Extract the (x, y) coordinate from the center of the cell holding the provided text.  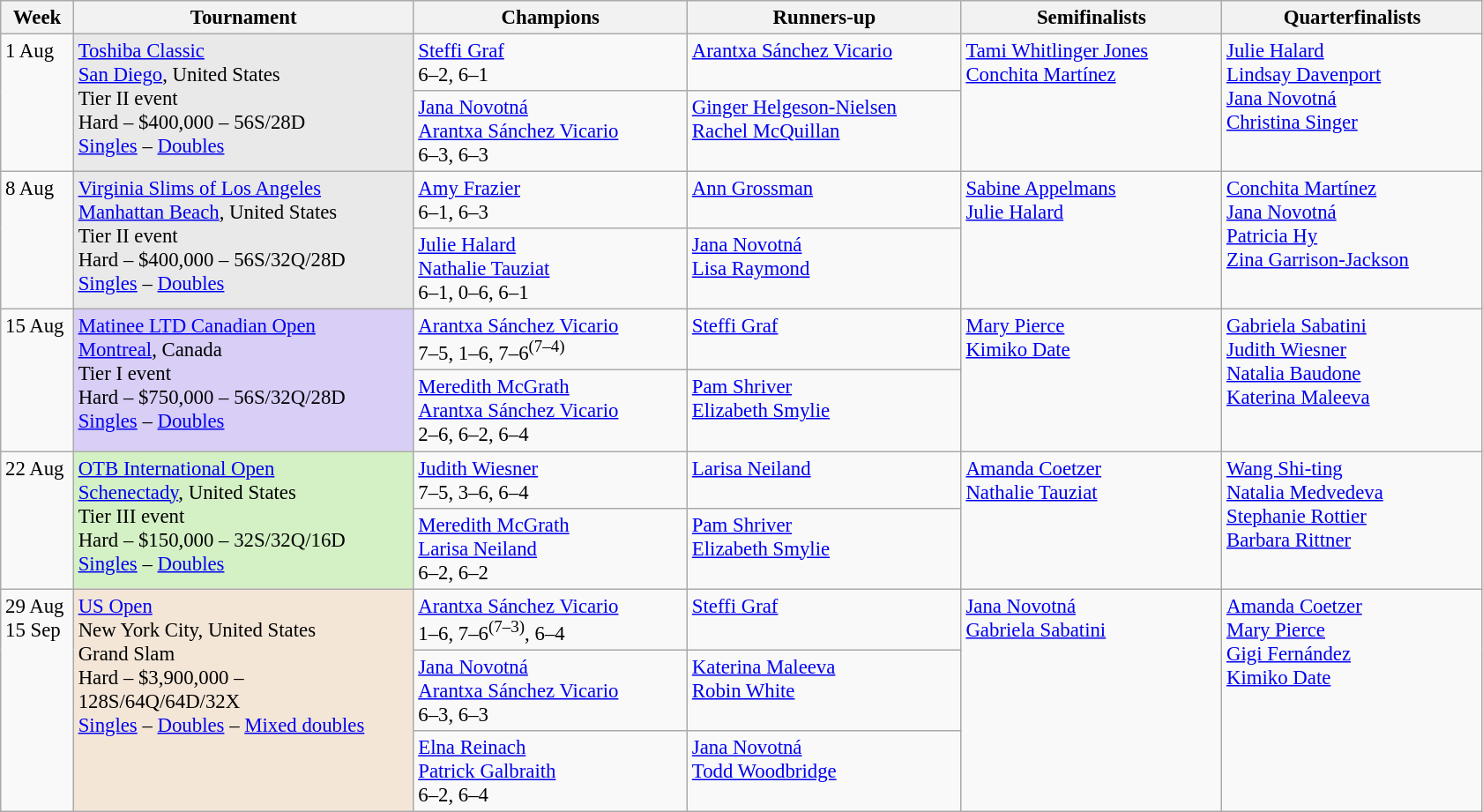
Elna Reinach Patrick Galbraith 6–2, 6–4 (550, 771)
Week (37, 18)
1 Aug (37, 103)
Larisa Neiland (825, 480)
Amanda Coetzer Nathalie Tauziat (1092, 520)
Tournament (243, 18)
Arantxa Sánchez Vicario (825, 63)
Ann Grossman (825, 201)
Katerina Maleeva Robin White (825, 690)
29 Aug15 Sep (37, 700)
Conchita Martínez Jana Novotná Patricia Hy Zina Garrison-Jackson (1353, 241)
Arantxa Sánchez Vicario7–5, 1–6, 7–6(7–4) (550, 340)
Meredith McGrath Larisa Neiland 6–2, 6–2 (550, 548)
Mary Pierce Kimiko Date (1092, 381)
Jana Novotná Gabriela Sabatini (1092, 700)
22 Aug (37, 520)
Steffi Graf6–2, 6–1 (550, 63)
OTB International Open Schenectady, United StatesTier III eventHard – $150,000 – 32S/32Q/16D Singles – Doubles (243, 520)
Amy Frazier6–1, 6–3 (550, 201)
Wang Shi-ting Natalia Medvedeva Stephanie Rottier Barbara Rittner (1353, 520)
Jana Novotná Todd Woodbridge (825, 771)
Virginia Slims of Los Angeles Manhattan Beach, United StatesTier II eventHard – $400,000 – 56S/32Q/28D Singles – Doubles (243, 241)
Matinee LTD Canadian Open Montreal, CanadaTier I eventHard – $750,000 – 56S/32Q/28D Singles – Doubles (243, 381)
Judith Wiesner7–5, 3–6, 6–4 (550, 480)
15 Aug (37, 381)
Semifinalists (1092, 18)
Arantxa Sánchez Vicario1–6, 7–6(7–3), 6–4 (550, 619)
Ginger Helgeson-Nielsen Rachel McQuillan (825, 131)
Gabriela Sabatini Judith Wiesner Natalia Baudone Katerina Maleeva (1353, 381)
8 Aug (37, 241)
Julie Halard Nathalie Tauziat 6–1, 0–6, 6–1 (550, 269)
Meredith McGrath Arantxa Sánchez Vicario 2–6, 6–2, 6–4 (550, 411)
Sabine Appelmans Julie Halard (1092, 241)
Toshiba Classic San Diego, United StatesTier II eventHard – $400,000 – 56S/28D Singles – Doubles (243, 103)
Amanda Coetzer Mary Pierce Gigi Fernández Kimiko Date (1353, 700)
Tami Whitlinger Jones Conchita Martínez (1092, 103)
US Open New York City, United StatesGrand Slam Hard – $3,900,000 – 128S/64Q/64D/32X Singles – Doubles – Mixed doubles (243, 700)
Runners-up (825, 18)
Champions (550, 18)
Julie Halard Lindsay Davenport Jana Novotná Christina Singer (1353, 103)
Quarterfinalists (1353, 18)
Jana Novotná Lisa Raymond (825, 269)
